Locate the cell with the specified text and output its [x, y] center coordinate. 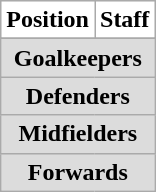
Staff [124, 20]
Defenders [78, 96]
Goalkeepers [78, 58]
Forwards [78, 172]
Midfielders [78, 134]
Position [48, 20]
